Locate the cell with the specified text and output its [X, Y] center coordinate. 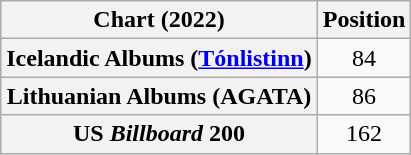
Icelandic Albums (Tónlistinn) [159, 58]
86 [364, 96]
Chart (2022) [159, 20]
162 [364, 134]
Position [364, 20]
84 [364, 58]
US Billboard 200 [159, 134]
Lithuanian Albums (AGATA) [159, 96]
